Provide the (X, Y) coordinate of the cell's center where the given text is located.  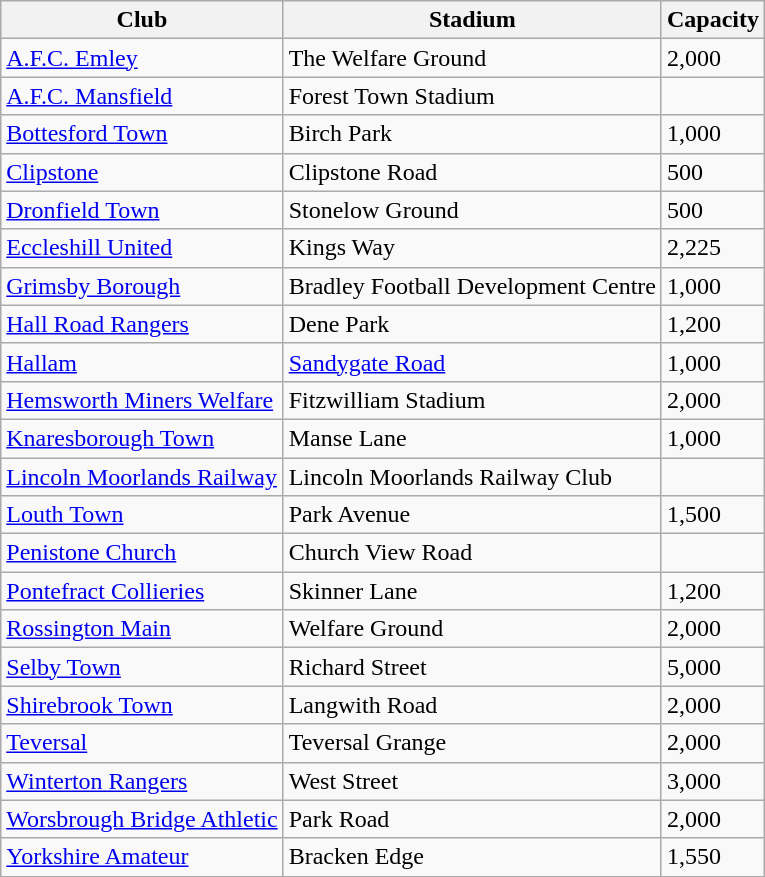
Pontefract Collieries (142, 591)
Shirebrook Town (142, 705)
Knaresborough Town (142, 438)
Teversal (142, 743)
Clipstone Road (472, 172)
Louth Town (142, 515)
Selby Town (142, 667)
Capacity (712, 20)
Hemsworth Miners Welfare (142, 400)
Grimsby Borough (142, 286)
Winterton Rangers (142, 781)
3,000 (712, 781)
Welfare Ground (472, 629)
1,500 (712, 515)
Manse Lane (472, 438)
Fitzwilliam Stadium (472, 400)
West Street (472, 781)
Yorkshire Amateur (142, 857)
Church View Road (472, 553)
Lincoln Moorlands Railway (142, 477)
Hall Road Rangers (142, 324)
Worsbrough Bridge Athletic (142, 819)
A.F.C. Emley (142, 58)
Lincoln Moorlands Railway Club (472, 477)
Birch Park (472, 134)
Penistone Church (142, 553)
1,550 (712, 857)
A.F.C. Mansfield (142, 96)
Bracken Edge (472, 857)
Clipstone (142, 172)
Dronfield Town (142, 210)
5,000 (712, 667)
Park Road (472, 819)
Kings Way (472, 248)
Stonelow Ground (472, 210)
Langwith Road (472, 705)
Sandygate Road (472, 362)
Eccleshill United (142, 248)
Dene Park (472, 324)
Rossington Main (142, 629)
Teversal Grange (472, 743)
2,225 (712, 248)
Club (142, 20)
Richard Street (472, 667)
Hallam (142, 362)
Bradley Football Development Centre (472, 286)
Stadium (472, 20)
Bottesford Town (142, 134)
Park Avenue (472, 515)
The Welfare Ground (472, 58)
Skinner Lane (472, 591)
Forest Town Stadium (472, 96)
